Capture the cell that displays the provided text and extract its [X, Y] central coordinate. 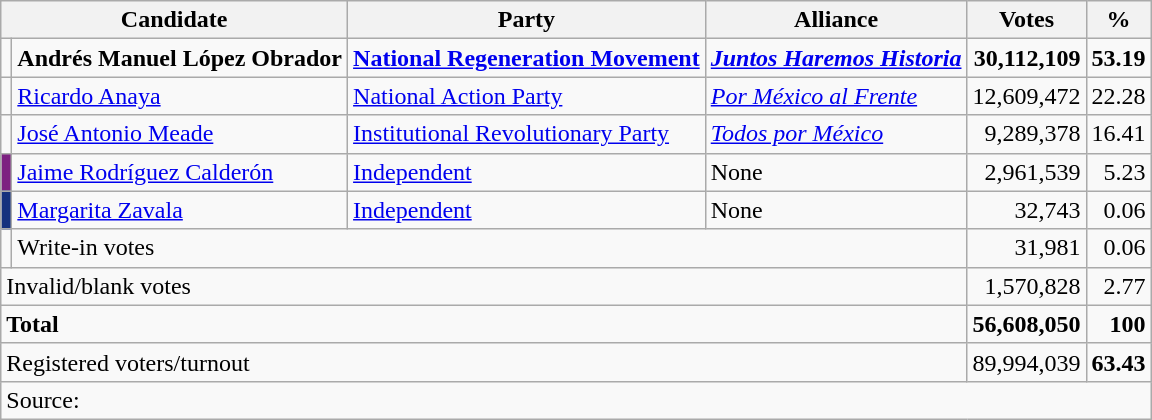
Alliance [836, 20]
Source: [576, 400]
31,981 [1026, 248]
Todos por México [836, 134]
Andrés Manuel López Obrador [180, 58]
2.77 [1118, 286]
Party [527, 20]
32,743 [1026, 210]
9,289,378 [1026, 134]
53.19 [1118, 58]
Ricardo Anaya [180, 96]
5.23 [1118, 172]
2,961,539 [1026, 172]
63.43 [1118, 362]
Write-in votes [490, 248]
16.41 [1118, 134]
Candidate [174, 20]
% [1118, 20]
Registered voters/turnout [484, 362]
National Action Party [527, 96]
Invalid/blank votes [484, 286]
22.28 [1118, 96]
José Antonio Meade [180, 134]
1,570,828 [1026, 286]
12,609,472 [1026, 96]
56,608,050 [1026, 324]
Margarita Zavala [180, 210]
89,994,039 [1026, 362]
Votes [1026, 20]
Total [484, 324]
National Regeneration Movement [527, 58]
Juntos Haremos Historia [836, 58]
Jaime Rodríguez Calderón [180, 172]
100 [1118, 324]
Por México al Frente [836, 96]
30,112,109 [1026, 58]
Institutional Revolutionary Party [527, 134]
